Search for the cell housing the specified text and yield its [x, y] center coordinate. 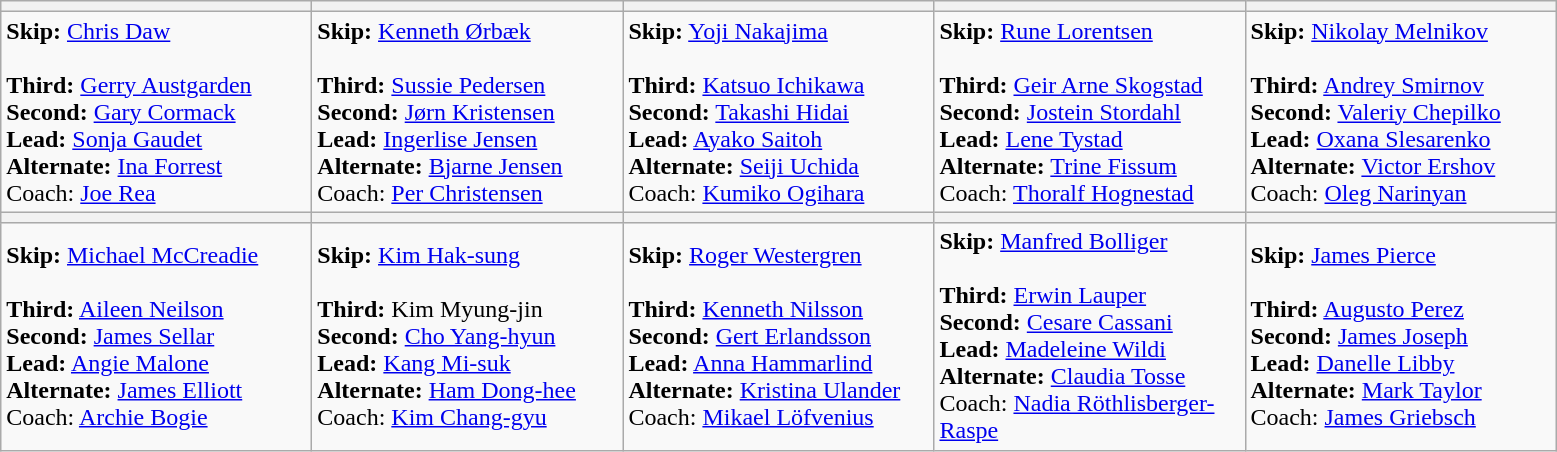
Skip: Rune LorentsenThird: Geir Arne Skogstad Second: Jostein Stordahl Lead: Lene Tystad Alternate: Trine Fissum Coach: Thoralf Hognestad [1090, 112]
Skip: Nikolay MelnikovThird: Andrey Smirnov Second: Valeriy Chepilko Lead: Oxana Slesarenko Alternate: Victor Ershov Coach: Oleg Narinyan [1400, 112]
Skip: Michael McCreadieThird: Aileen Neilson Second: James Sellar Lead: Angie Malone Alternate: James Elliott Coach: Archie Bogie [156, 336]
Skip: Chris DawThird: Gerry Austgarden Second: Gary Cormack Lead: Sonja Gaudet Alternate: Ina Forrest Coach: Joe Rea [156, 112]
Skip: Yoji NakajimaThird: Katsuo Ichikawa Second: Takashi Hidai Lead: Ayako Saitoh Alternate: Seiji Uchida Coach: Kumiko Ogihara [778, 112]
Skip: Kenneth ØrbækThird: Sussie Pedersen Second: Jørn Kristensen Lead: Ingerlise Jensen Alternate: Bjarne Jensen Coach: Per Christensen [468, 112]
Skip: Kim Hak-sungThird: Kim Myung-jin Second: Cho Yang-hyun Lead: Kang Mi-suk Alternate: Ham Dong-hee Coach: Kim Chang-gyu [468, 336]
Skip: Roger WestergrenThird: Kenneth Nilsson Second: Gert Erlandsson Lead: Anna Hammarlind Alternate: Kristina Ulander Coach: Mikael Löfvenius [778, 336]
Skip: James PierceThird: Augusto Perez Second: James Joseph Lead: Danelle Libby Alternate: Mark Taylor Coach: James Griebsch [1400, 336]
Skip: Manfred BolligerThird: Erwin Lauper Second: Cesare Cassani Lead: Madeleine Wildi Alternate: Claudia Tosse Coach: Nadia Röthlisberger-Raspe [1090, 336]
